Search for the cell housing the specified text and yield its (X, Y) center coordinate. 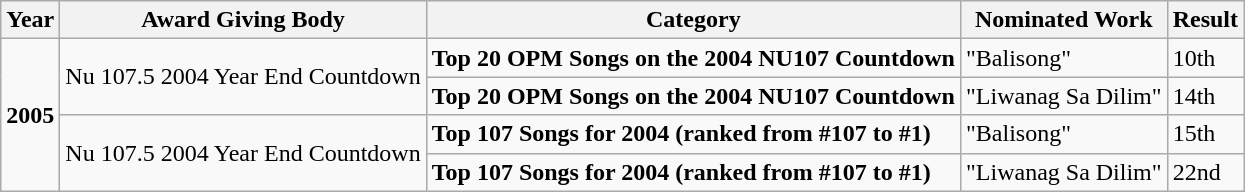
Nominated Work (1064, 20)
Year (30, 20)
14th (1205, 96)
Category (693, 20)
10th (1205, 58)
2005 (30, 115)
15th (1205, 134)
Award Giving Body (243, 20)
Result (1205, 20)
22nd (1205, 172)
